Provide the (x, y) coordinate of the cell's center where the given text is located.  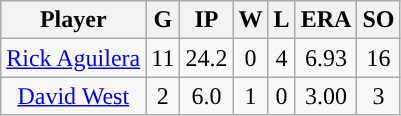
6.93 (326, 58)
David West (74, 96)
Rick Aguilera (74, 58)
3 (378, 96)
4 (282, 58)
ERA (326, 20)
2 (163, 96)
16 (378, 58)
6.0 (206, 96)
IP (206, 20)
24.2 (206, 58)
W (250, 20)
3.00 (326, 96)
L (282, 20)
Player (74, 20)
1 (250, 96)
SO (378, 20)
G (163, 20)
11 (163, 58)
